Find where the given text appears and provide that cell's center as (x, y) coordinate. 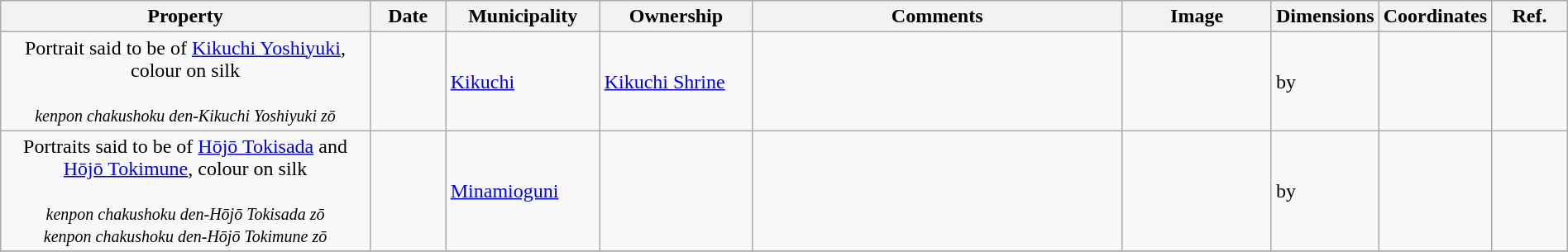
Coordinates (1435, 17)
Comments (938, 17)
Kikuchi (523, 81)
Minamioguni (523, 191)
Property (185, 17)
Portraits said to be of Hōjō Tokisada and Hōjō Tokimune, colour on silkkenpon chakushoku den-Hōjō Tokisada zōkenpon chakushoku den-Hōjō Tokimune zō (185, 191)
Image (1198, 17)
Dimensions (1325, 17)
Portrait said to be of Kikuchi Yoshiyuki, colour on silkkenpon chakushoku den-Kikuchi Yoshiyuki zō (185, 81)
Date (408, 17)
Ownership (676, 17)
Kikuchi Shrine (676, 81)
Municipality (523, 17)
Ref. (1530, 17)
